Extract the [x, y] coordinate from the center of the cell holding the provided text.  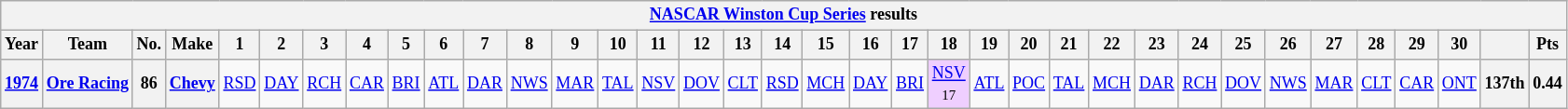
25 [1244, 45]
3 [324, 45]
16 [871, 45]
19 [989, 45]
24 [1200, 45]
1974 [22, 84]
9 [575, 45]
6 [444, 45]
17 [910, 45]
POC [1029, 84]
0.44 [1547, 84]
14 [782, 45]
10 [618, 45]
29 [1417, 45]
Year [22, 45]
NASCAR Winston Cup Series results [783, 15]
5 [406, 45]
18 [949, 45]
No. [149, 45]
28 [1376, 45]
21 [1068, 45]
Team [88, 45]
Chevy [192, 84]
12 [702, 45]
26 [1288, 45]
15 [826, 45]
20 [1029, 45]
Ore Racing [88, 84]
13 [742, 45]
86 [149, 84]
7 [485, 45]
2 [282, 45]
8 [530, 45]
ONT [1460, 84]
30 [1460, 45]
23 [1156, 45]
4 [367, 45]
22 [1112, 45]
27 [1334, 45]
Make [192, 45]
NSV [658, 84]
1 [240, 45]
137th [1505, 84]
NSV17 [949, 84]
11 [658, 45]
Pts [1547, 45]
